Provide the (X, Y) coordinate of the cell's center where the given text is located.  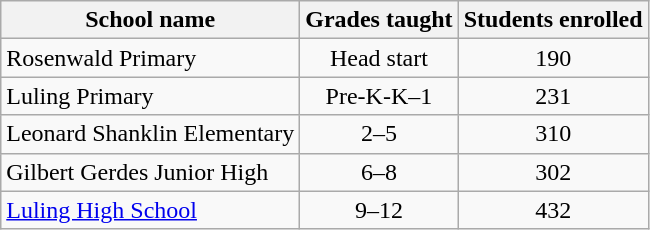
432 (553, 210)
Pre-K-K–1 (379, 96)
Luling High School (150, 210)
190 (553, 58)
Students enrolled (553, 20)
302 (553, 172)
231 (553, 96)
6–8 (379, 172)
310 (553, 134)
Grades taught (379, 20)
9–12 (379, 210)
2–5 (379, 134)
Leonard Shanklin Elementary (150, 134)
Head start (379, 58)
Gilbert Gerdes Junior High (150, 172)
School name (150, 20)
Luling Primary (150, 96)
Rosenwald Primary (150, 58)
